Return the [X, Y] coordinate for the center point of the cell that contains the specified text.  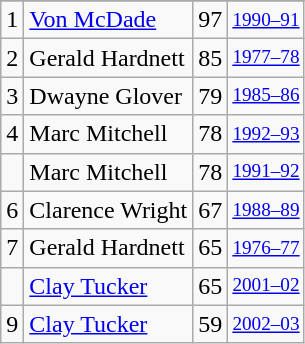
1976–77 [266, 248]
7 [12, 248]
2001–02 [266, 286]
1977–78 [266, 58]
67 [210, 210]
1 [12, 20]
4 [12, 134]
1992–93 [266, 134]
1991–92 [266, 172]
6 [12, 210]
85 [210, 58]
79 [210, 96]
Dwayne Glover [108, 96]
1990–91 [266, 20]
59 [210, 324]
2 [12, 58]
3 [12, 96]
Von McDade [108, 20]
2002–03 [266, 324]
1985–86 [266, 96]
1988–89 [266, 210]
9 [12, 324]
Clarence Wright [108, 210]
97 [210, 20]
